Locate the cell with the specified text and output its [X, Y] center coordinate. 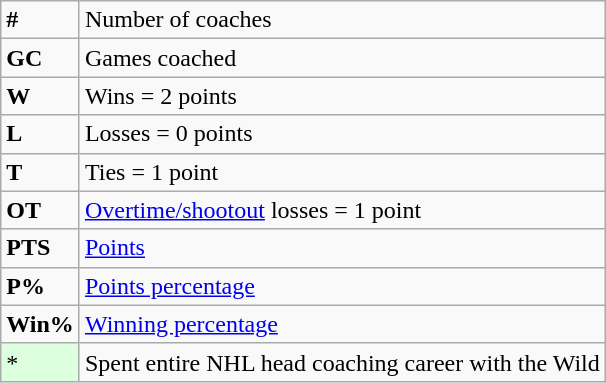
Points percentage [342, 286]
P% [40, 286]
OT [40, 210]
T [40, 172]
Spent entire NHL head coaching career with the Wild [342, 362]
Games coached [342, 58]
# [40, 20]
Ties = 1 point [342, 172]
Overtime/shootout losses = 1 point [342, 210]
PTS [40, 248]
L [40, 134]
Win% [40, 324]
Number of coaches [342, 20]
Points [342, 248]
Wins = 2 points [342, 96]
GC [40, 58]
Losses = 0 points [342, 134]
* [40, 362]
W [40, 96]
Winning percentage [342, 324]
